Identify which cell holds the provided text, then report its (X, Y) central coordinate. 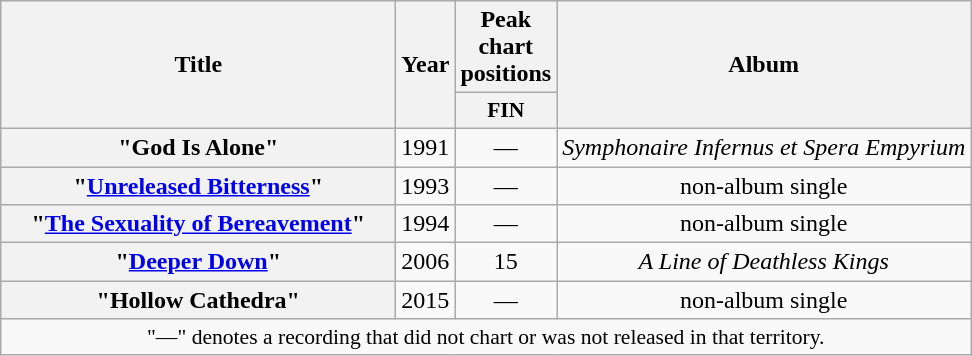
1991 (426, 147)
Album (764, 65)
"God Is Alone" (198, 147)
15 (506, 262)
FIN (506, 111)
2006 (426, 262)
Year (426, 65)
Title (198, 65)
"The Sexuality of Bereavement" (198, 224)
1993 (426, 185)
"—" denotes a recording that did not chart or was not released in that territory. (486, 337)
"Hollow Cathedra" (198, 300)
1994 (426, 224)
Symphonaire Infernus et Spera Empyrium (764, 147)
"Deeper Down" (198, 262)
A Line of Deathless Kings (764, 262)
"Unreleased Bitterness" (198, 185)
Peak chart positions (506, 47)
2015 (426, 300)
